Find where the given text appears and provide that cell's center as (X, Y) coordinate. 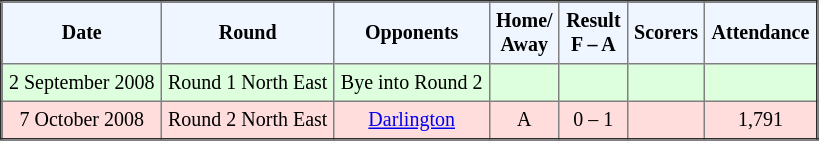
Date (82, 33)
Opponents (412, 33)
Scorers (666, 33)
0 – 1 (593, 120)
1,791 (761, 120)
Bye into Round 2 (412, 83)
Attendance (761, 33)
Round 1 North East (248, 83)
A (524, 120)
Home/Away (524, 33)
7 October 2008 (82, 120)
Darlington (412, 120)
Round (248, 33)
Round 2 North East (248, 120)
ResultF – A (593, 33)
2 September 2008 (82, 83)
